Find where the given text appears and provide that cell's center as (X, Y) coordinate. 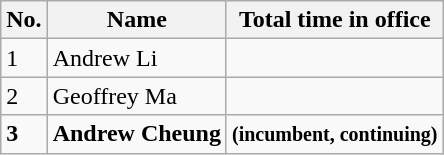
Total time in office (334, 20)
No. (24, 20)
1 (24, 58)
3 (24, 134)
Geoffrey Ma (136, 96)
Name (136, 20)
(incumbent, continuing) (334, 134)
Andrew Cheung (136, 134)
2 (24, 96)
Andrew Li (136, 58)
